Determine the [x, y] coordinate at the center of the cell enclosing the given text.  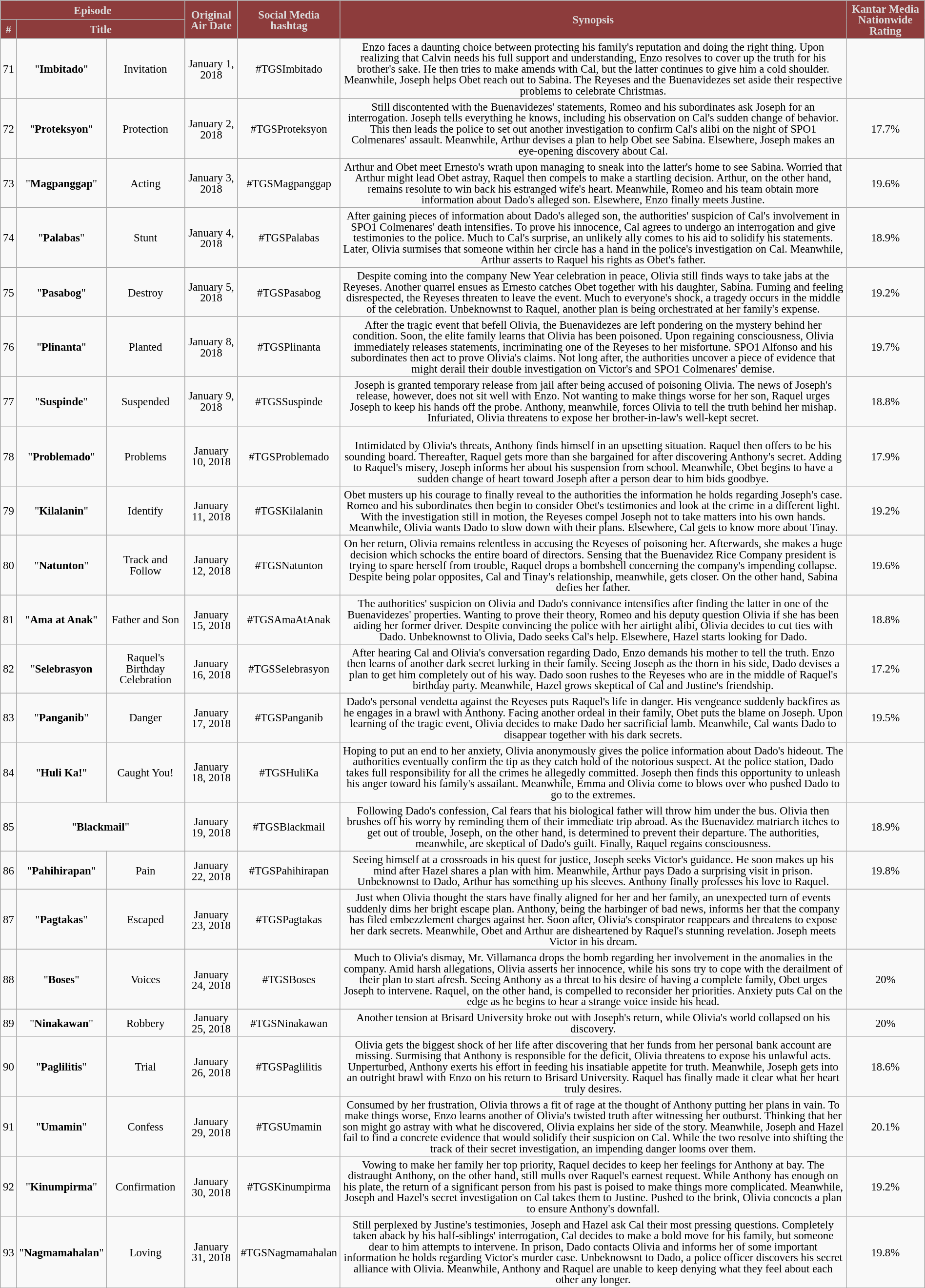
January 4, 2018 [212, 238]
86 [9, 870]
Another tension at Brisard University broke out with Joseph's return, while Olivia's world collapsed on his discovery. [593, 1023]
79 [9, 510]
"Palabas" [61, 238]
January 8, 2018 [212, 347]
71 [9, 68]
#TGSSuspinde [289, 402]
#TGSSelebrasyon [289, 669]
"Plinanta" [61, 347]
#TGSKilalanin [289, 510]
Robbery [145, 1023]
"Pahihirapan" [61, 870]
#TGSBoses [289, 979]
82 [9, 669]
"Boses" [61, 979]
"Magpanggap" [61, 183]
17.7% [885, 129]
January 9, 2018 [212, 402]
#TGSPaglilitis [289, 1066]
January 31, 2018 [212, 1252]
"Ama at Anak" [61, 619]
"Pasabog" [61, 293]
17.9% [885, 456]
78 [9, 456]
#TGSNinakawan [289, 1023]
90 [9, 1066]
January 12, 2018 [212, 565]
January 18, 2018 [212, 773]
19.5% [885, 718]
Track and Follow [145, 565]
January 5, 2018 [212, 293]
"Proteksyon" [61, 129]
Invitation [145, 68]
Caught You! [145, 773]
January 15, 2018 [212, 619]
72 [9, 129]
Planted [145, 347]
"Kilalanin" [61, 510]
"Umamin" [61, 1127]
#TGSBlackmail [289, 827]
77 [9, 402]
"Kinumpirma" [61, 1187]
85 [9, 827]
Kantar Media Nationwide Rating [885, 20]
Danger [145, 718]
Voices [145, 979]
76 [9, 347]
#TGSProblemado [289, 456]
Loving [145, 1252]
#TGSPahihirapan [289, 870]
January 19, 2018 [212, 827]
#TGSKinumpirma [289, 1187]
"Ninakawan" [61, 1023]
#TGSNagmamahalan [289, 1252]
Suspended [145, 402]
"Pagtakas" [61, 920]
Father and Son [145, 619]
Confess [145, 1127]
Confirmation [145, 1187]
18.6% [885, 1066]
88 [9, 979]
January 22, 2018 [212, 870]
"Panganib" [61, 718]
#TGSPasabog [289, 293]
"Natunton" [61, 565]
"Imbitado" [61, 68]
#TGSPalabas [289, 238]
84 [9, 773]
92 [9, 1187]
Pain [145, 870]
# [9, 29]
73 [9, 183]
81 [9, 619]
20.1% [885, 1127]
January 3, 2018 [212, 183]
Problems [145, 456]
87 [9, 920]
"Selebrasyon [61, 669]
"Nagmamahalan" [61, 1252]
January 1, 2018 [212, 68]
19.7% [885, 347]
January 24, 2018 [212, 979]
Social Media hashtag [289, 20]
83 [9, 718]
#TGSAmaAtAnak [289, 619]
January 25, 2018 [212, 1023]
#TGSHuliKa [289, 773]
January 2, 2018 [212, 129]
#TGSMagpanggap [289, 183]
Episode [93, 10]
#TGSPagtakas [289, 920]
January 10, 2018 [212, 456]
Trial [145, 1066]
91 [9, 1127]
"Blackmail" [101, 827]
Destroy [145, 293]
January 17, 2018 [212, 718]
#TGSPanganib [289, 718]
January 30, 2018 [212, 1187]
17.2% [885, 669]
#TGSUmamin [289, 1127]
#TGSImbitado [289, 68]
January 26, 2018 [212, 1066]
Synopsis [593, 20]
Escaped [145, 920]
January 11, 2018 [212, 510]
"Problemado" [61, 456]
"Huli Ka!" [61, 773]
89 [9, 1023]
"Suspinde" [61, 402]
#TGSPlinanta [289, 347]
80 [9, 565]
January 23, 2018 [212, 920]
Stunt [145, 238]
Protection [145, 129]
January 16, 2018 [212, 669]
Acting [145, 183]
75 [9, 293]
Original Air Date [212, 20]
74 [9, 238]
January 29, 2018 [212, 1127]
#TGSNatunton [289, 565]
93 [9, 1252]
Raquel's Birthday Celebration [145, 669]
Title [101, 29]
Identify [145, 510]
#TGSProteksyon [289, 129]
"Paglilitis" [61, 1066]
